From the cell containing the given text, extract its center point as [x, y] coordinate. 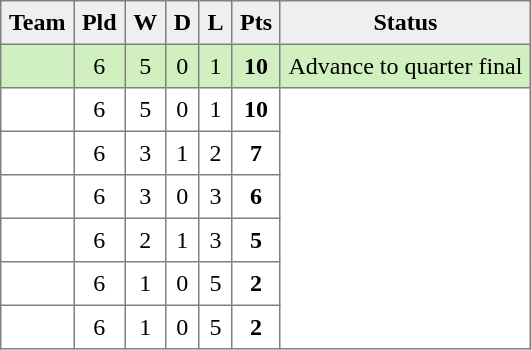
7 [256, 153]
D [182, 23]
Pld [100, 23]
Team [38, 23]
Status [405, 23]
L [216, 23]
W [145, 23]
Pts [256, 23]
Advance to quarter final [405, 66]
